Return the [x, y] coordinate for the center point of the cell that contains the specified text.  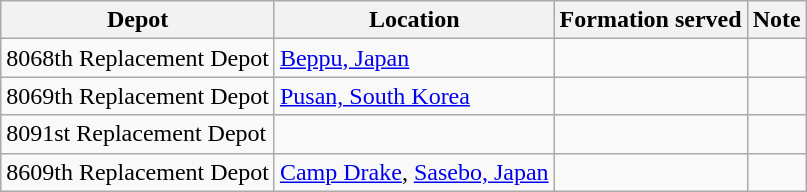
Pusan, South Korea [414, 96]
Camp Drake, Sasebo, Japan [414, 172]
8091st Replacement Depot [138, 134]
Beppu, Japan [414, 58]
8069th Replacement Depot [138, 96]
8068th Replacement Depot [138, 58]
Formation served [650, 20]
Location [414, 20]
Note [776, 20]
8609th Replacement Depot [138, 172]
Depot [138, 20]
